Detect which cell encompasses the target text, then output its (X, Y) center coordinate. 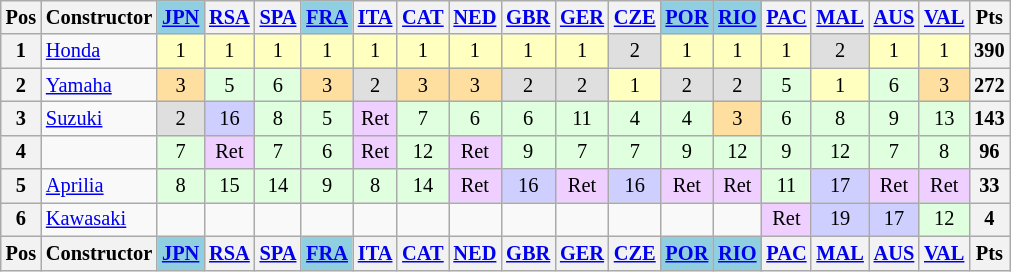
96 (989, 152)
Yamaha (99, 85)
Aprilia (99, 186)
390 (989, 51)
19 (840, 219)
143 (989, 118)
13 (944, 118)
15 (229, 186)
272 (989, 85)
Suzuki (99, 118)
Honda (99, 51)
33 (989, 186)
Kawasaki (99, 219)
